Locate the cell with the specified text and output its [x, y] center coordinate. 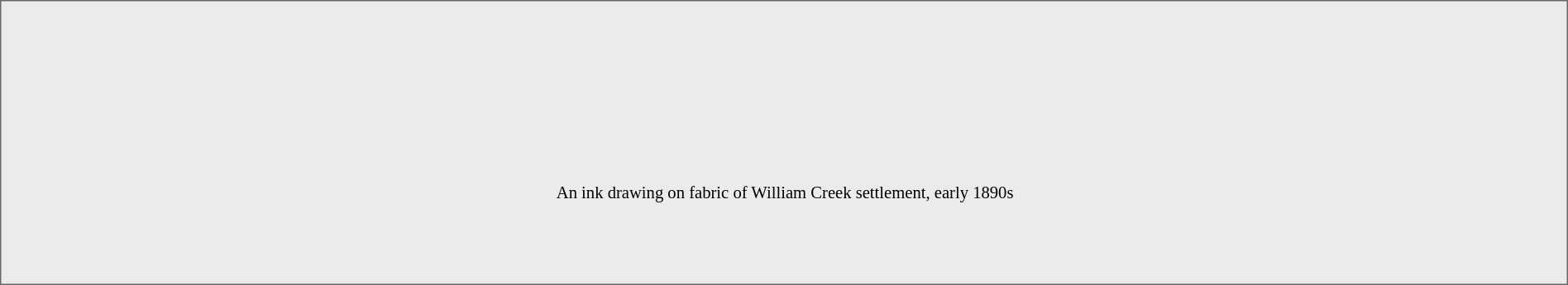
An ink drawing on fabric of William Creek settlement, early 1890s [786, 193]
